Return the (x, y) coordinate for the center point of the cell that contains the specified text.  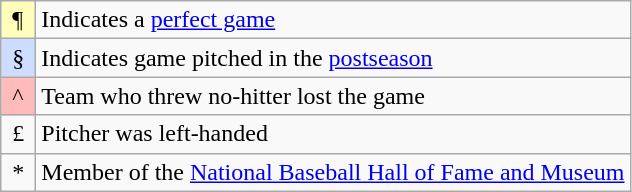
Team who threw no-hitter lost the game (333, 96)
Pitcher was left-handed (333, 134)
Indicates game pitched in the postseason (333, 58)
Member of the National Baseball Hall of Fame and Museum (333, 172)
* (18, 172)
^ (18, 96)
§ (18, 58)
¶ (18, 20)
Indicates a perfect game (333, 20)
£ (18, 134)
